For the text-containing cell, return its midpoint in (x, y) coordinate format. 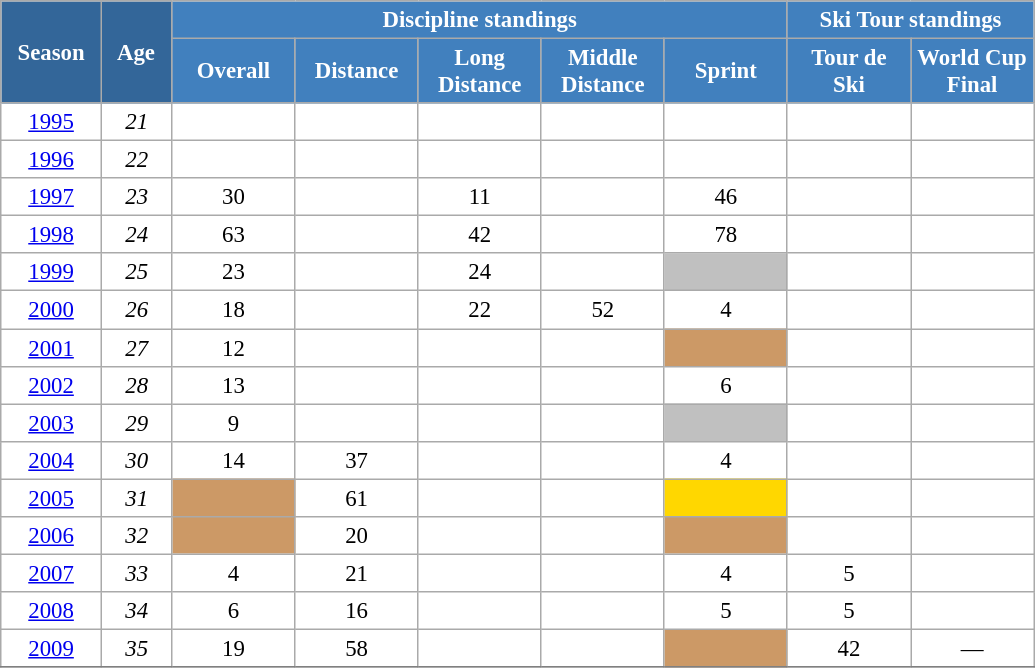
19 (234, 648)
58 (356, 648)
1995 (52, 122)
13 (234, 385)
14 (234, 460)
46 (726, 197)
World CupFinal (972, 72)
2000 (52, 310)
Tour deSki (848, 72)
2004 (52, 460)
52 (602, 310)
1999 (52, 273)
2008 (52, 611)
11 (480, 197)
2007 (52, 573)
Sprint (726, 72)
32 (136, 536)
Overall (234, 72)
28 (136, 385)
1996 (52, 160)
2003 (52, 423)
1998 (52, 235)
Season (52, 52)
Distance (356, 72)
Long Distance (480, 72)
16 (356, 611)
2006 (52, 536)
Middle Distance (602, 72)
33 (136, 573)
Discipline standings (480, 20)
25 (136, 273)
34 (136, 611)
18 (234, 310)
27 (136, 348)
2002 (52, 385)
61 (356, 498)
26 (136, 310)
2005 (52, 498)
20 (356, 536)
1997 (52, 197)
29 (136, 423)
Age (136, 52)
37 (356, 460)
63 (234, 235)
2009 (52, 648)
9 (234, 423)
31 (136, 498)
Ski Tour standings (910, 20)
35 (136, 648)
2001 (52, 348)
12 (234, 348)
— (972, 648)
78 (726, 235)
